Provide the (X, Y) coordinate of the cell's center where the given text is located.  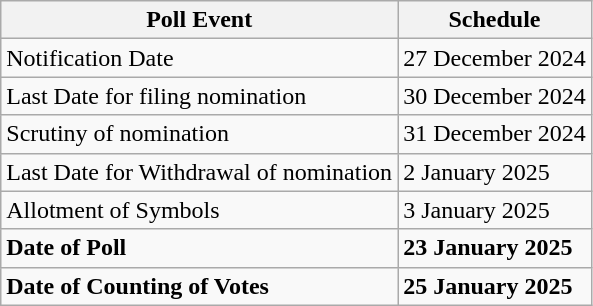
31 December 2024 (495, 134)
3 January 2025 (495, 210)
Date of Counting of Votes (200, 286)
25 January 2025 (495, 286)
Last Date for filing nomination (200, 96)
Last Date for Withdrawal of nomination (200, 172)
Scrutiny of nomination (200, 134)
Allotment of Symbols (200, 210)
27 December 2024 (495, 58)
Date of Poll (200, 248)
Notification Date (200, 58)
2 January 2025 (495, 172)
23 January 2025 (495, 248)
30 December 2024 (495, 96)
Schedule (495, 20)
Poll Event (200, 20)
